Provide the [x, y] coordinate of the cell's center where the given text is located.  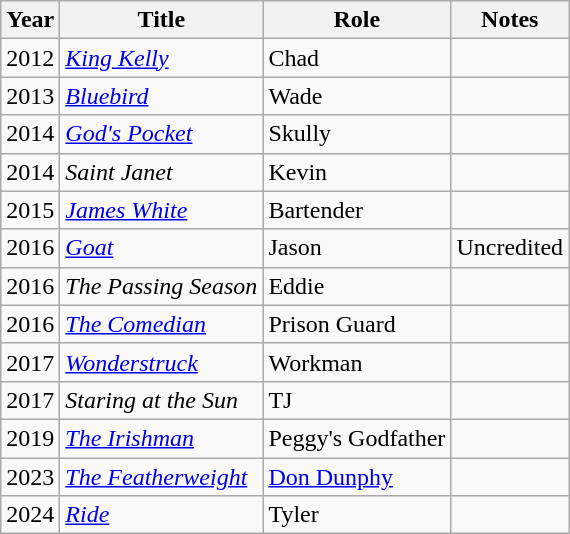
2019 [30, 438]
Chad [357, 58]
Eddie [357, 286]
Peggy's Godfather [357, 438]
Goat [162, 248]
God's Pocket [162, 134]
Notes [510, 20]
TJ [357, 400]
The Passing Season [162, 286]
Staring at the Sun [162, 400]
Saint Janet [162, 172]
Kevin [357, 172]
Year [30, 20]
Title [162, 20]
The Irishman [162, 438]
Prison Guard [357, 324]
Bluebird [162, 96]
2023 [30, 477]
2015 [30, 210]
Wonderstruck [162, 362]
2024 [30, 515]
King Kelly [162, 58]
Bartender [357, 210]
James White [162, 210]
Tyler [357, 515]
Don Dunphy [357, 477]
Workman [357, 362]
Ride [162, 515]
Role [357, 20]
Jason [357, 248]
Uncredited [510, 248]
Skully [357, 134]
The Featherweight [162, 477]
2013 [30, 96]
2012 [30, 58]
The Comedian [162, 324]
Wade [357, 96]
